Locate the cell with the specified text and output its [X, Y] center coordinate. 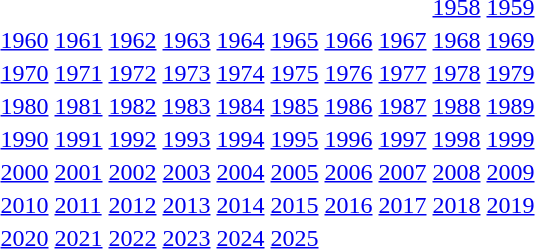
2007 [402, 172]
1996 [348, 139]
2014 [240, 205]
1982 [132, 106]
1992 [132, 139]
1984 [240, 106]
1991 [78, 139]
2005 [294, 172]
2012 [132, 205]
2013 [186, 205]
2016 [348, 205]
1986 [348, 106]
1965 [294, 40]
1961 [78, 40]
2001 [78, 172]
1988 [456, 106]
2004 [240, 172]
1972 [132, 73]
1997 [402, 139]
2015 [294, 205]
1976 [348, 73]
1985 [294, 106]
2008 [456, 172]
1987 [402, 106]
1968 [456, 40]
1975 [294, 73]
1994 [240, 139]
2002 [132, 172]
2017 [402, 205]
1963 [186, 40]
1974 [240, 73]
1966 [348, 40]
1981 [78, 106]
1983 [186, 106]
2006 [348, 172]
1962 [132, 40]
2003 [186, 172]
1998 [456, 139]
1971 [78, 73]
1995 [294, 139]
2018 [456, 205]
1978 [456, 73]
1967 [402, 40]
1964 [240, 40]
1977 [402, 73]
1993 [186, 139]
2011 [78, 205]
1973 [186, 73]
